Output the (x, y) coordinate of the center of the cell containing the given text.  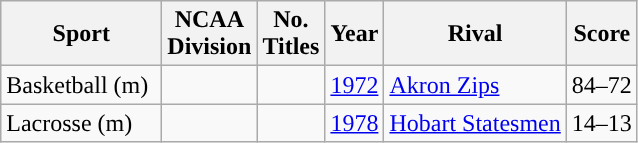
14–13 (602, 123)
Hobart Statesmen (475, 123)
Score (602, 34)
Akron Zips (475, 85)
1972 (354, 85)
Sport (82, 34)
Year (354, 34)
No.Titles (291, 34)
Rival (475, 34)
1978 (354, 123)
NCAA Division (210, 34)
84–72 (602, 85)
Lacrosse (m) (82, 123)
Basketball (m) (82, 85)
